For the text-containing cell, return its midpoint in (X, Y) coordinate format. 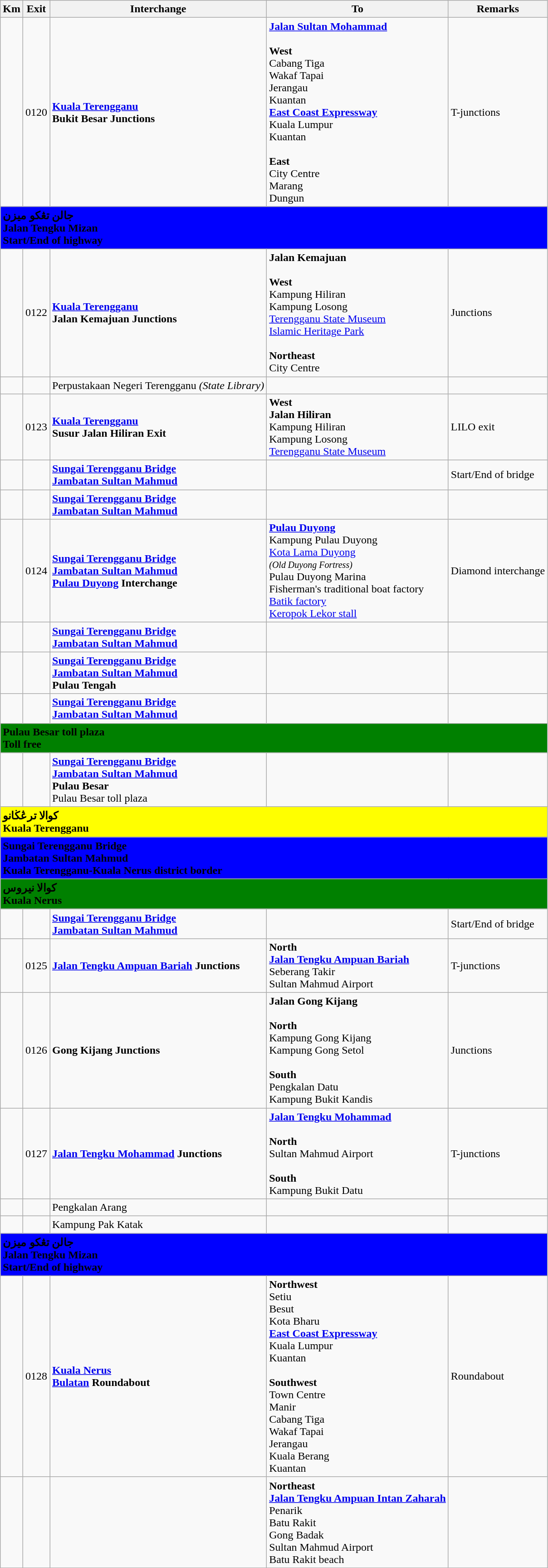
Gong Kijang Junctions (158, 1050)
Diamond interchange (498, 571)
0122 (36, 312)
Roundabout (498, 1376)
Interchange (158, 9)
Jalan KemajuanWestKampung HiliranKampung LosongTerengganu State MuseumIslamic Heritage ParkNortheastCity Centre (357, 312)
Exit (36, 9)
Kuala TerengganuBukit Besar Junctions (158, 112)
0125 (36, 965)
LILO exit (498, 427)
Kampung Pak Katak (158, 1225)
0120 (36, 112)
0123 (36, 427)
To (357, 9)
North Jalan Tengku Ampuan Bariah Seberang Takir Sultan Mahmud Airport (357, 965)
Pengkalan Arang (158, 1208)
Kuala TerengganuSusur Jalan Hiliran Exit (158, 427)
Jalan Gong KijangNorthKampung Gong KijangKampung Gong SetolSouthPengkalan DatuKampung Bukit Kandis (357, 1050)
Jalan Tengku Mohammad Junctions (158, 1153)
0126 (36, 1050)
كوالا نيروسKuala Nerus (274, 894)
Kuala NerusBulatan Roundabout (158, 1376)
0127 (36, 1153)
Northeast Jalan Tengku Ampuan Intan Zaharah Penarik Batu Rakit Gong Badak Sultan Mahmud Airport Batu Rakit beach (357, 1522)
Km (12, 9)
0124 (36, 571)
WestJalan HiliranKampung HiliranKampung LosongTerengganu State Museum (357, 427)
Jalan Sultan MohammadWest Cabang Tiga Wakaf Tapai Jerangau Kuantan East Coast ExpresswayKuala LumpurKuantanEast City Centre Marang Dungun (357, 112)
Kuala TerengganuJalan Kemajuan Junctions (158, 312)
Sungai Terengganu BridgeJambatan Sultan MahmudPulau Duyong Interchange (158, 571)
Remarks (498, 9)
Perpustakaan Negeri Terengganu (State Library) (158, 385)
Sungai Terengganu BridgeJambatan Sultan MahmudKuala Terengganu-Kuala Nerus district border (274, 858)
Pulau Besar toll plazaToll free (274, 738)
0128 (36, 1376)
Sungai Terengganu BridgeJambatan Sultan MahmudPulau BesarPulau Besar toll plaza (158, 780)
كوالا ترڠڬانوKuala Terengganu (274, 822)
Sungai Terengganu BridgeJambatan Sultan MahmudPulau Tengah (158, 673)
Jalan Tengku MohammadNorth Sultan Mahmud Airport SouthKampung Bukit Datu (357, 1153)
Jalan Tengku Ampuan Bariah Junctions (158, 965)
